Detect which cell encompasses the target text, then output its (X, Y) center coordinate. 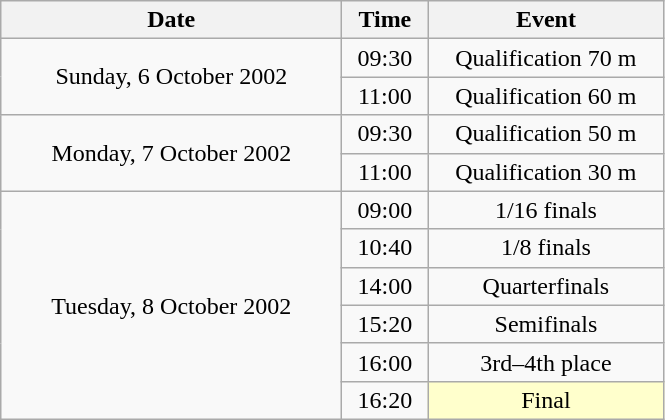
Qualification 70 m (546, 58)
Time (385, 20)
Date (172, 20)
16:00 (385, 362)
1/16 finals (546, 210)
Monday, 7 October 2002 (172, 153)
Sunday, 6 October 2002 (172, 77)
15:20 (385, 324)
3rd–4th place (546, 362)
10:40 (385, 248)
Final (546, 400)
14:00 (385, 286)
Qualification 60 m (546, 96)
Qualification 50 m (546, 134)
Quarterfinals (546, 286)
Tuesday, 8 October 2002 (172, 305)
16:20 (385, 400)
1/8 finals (546, 248)
Semifinals (546, 324)
Qualification 30 m (546, 172)
Event (546, 20)
09:00 (385, 210)
